Capture the cell that displays the provided text and extract its [X, Y] central coordinate. 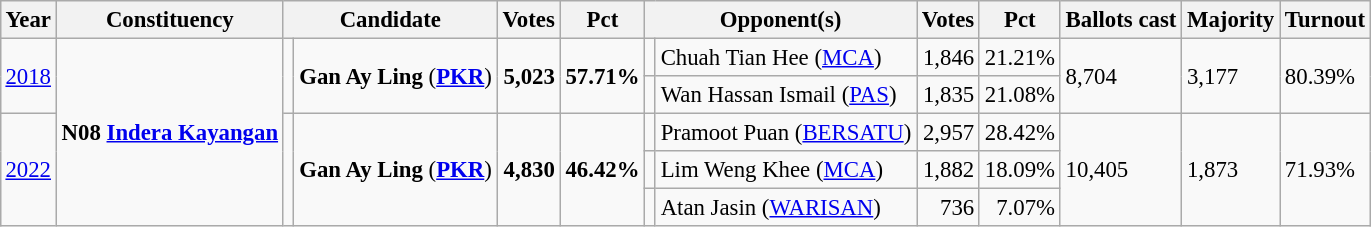
10,405 [1120, 170]
1,846 [948, 57]
57.71% [602, 76]
1,835 [948, 95]
5,023 [528, 76]
Ballots cast [1120, 20]
Chuah Tian Hee (MCA) [786, 57]
Atan Jasin (WARISAN) [786, 208]
N08 Indera Kayangan [170, 132]
Wan Hassan Ismail (PAS) [786, 95]
8,704 [1120, 76]
3,177 [1231, 76]
46.42% [602, 170]
80.39% [1326, 76]
28.42% [1020, 133]
71.93% [1326, 170]
Opponent(s) [781, 20]
1,882 [948, 170]
2,957 [948, 133]
2022 [28, 170]
Majority [1231, 20]
21.21% [1020, 57]
Year [28, 20]
736 [948, 208]
Pramoot Puan (BERSATU) [786, 133]
2018 [28, 76]
4,830 [528, 170]
Turnout [1326, 20]
21.08% [1020, 95]
1,873 [1231, 170]
Candidate [390, 20]
7.07% [1020, 208]
Lim Weng Khee (MCA) [786, 170]
Constituency [170, 20]
18.09% [1020, 170]
